Capture the cell that displays the provided text and extract its [X, Y] central coordinate. 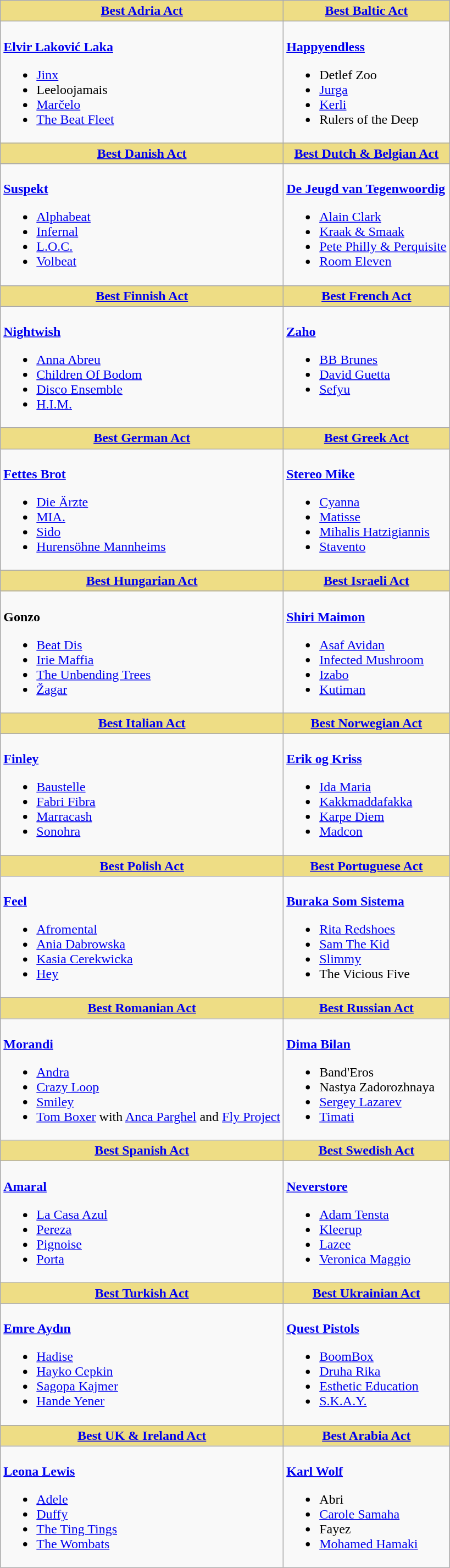
AmaralLa Casa AzulPerezaPignoisePorta [142, 1222]
Stereo MikeCyannaMatisseMihalis HatzigiannisStavento [366, 509]
Best Italian Act [142, 723]
NightwishAnna AbreuChildren Of BodomDisco EnsembleH.I.M. [142, 367]
Shiri MaimonAsaf AvidanInfected MushroomIzaboKutiman [366, 652]
Best Hungarian Act [142, 581]
Best Arabia Act [366, 1436]
HappyendlessDetlef ZooJurgaKerliRulers of the Deep [366, 82]
Best Portuguese Act [366, 866]
Buraka Som SistemaRita RedshoesSam The KidSlimmyThe Vicious Five [366, 937]
Best Ukrainian Act [366, 1293]
Best Greek Act [366, 438]
Best UK & Ireland Act [142, 1436]
Dima BilanBand'ErosNastya ZadorozhnayaSergey LazarevTimati [366, 1080]
Best Danish Act [142, 153]
Best Baltic Act [366, 11]
Best Israeli Act [366, 581]
Fettes BrotDie ÄrzteMIA.SidoHurensöhne Mannheims [142, 509]
ZahoBB BrunesDavid GuettaSefyu [366, 367]
MorandiAndraCrazy LoopSmileyTom Boxer with Anca Parghel and Fly Project [142, 1080]
De Jeugd van TegenwoordigAlain ClarkKraak & SmaakPete Philly & PerquisiteRoom Eleven [366, 224]
GonzoBeat DisIrie MaffiaThe Unbending TreesŽagar [142, 652]
Best Polish Act [142, 866]
Best Dutch & Belgian Act [366, 153]
FinleyBaustelleFabri FibraMarracashSonohra [142, 794]
Emre AydınHadiseHayko CepkinSagopa KajmerHande Yener [142, 1365]
Best French Act [366, 296]
Leona LewisAdeleDuffyThe Ting TingsThe Wombats [142, 1506]
Elvir Laković LakaJinxLeeloojamaisMarčeloThe Beat Fleet [142, 82]
FeelAfromentalAnia DabrowskaKasia CerekwickaHey [142, 937]
Best Turkish Act [142, 1293]
Best German Act [142, 438]
NeverstoreAdam TenstaKleerupLazeeVeronica Maggio [366, 1222]
Best Russian Act [366, 1008]
Erik og KrissIda MariaKakkmaddafakkaKarpe DiemMadcon [366, 794]
SuspektAlphabeatInfernalL.O.C.Volbeat [142, 224]
Best Spanish Act [142, 1151]
Best Adria Act [142, 11]
Karl WolfAbriCarole SamahaFayezMohamed Hamaki [366, 1506]
Best Norwegian Act [366, 723]
Best Romanian Act [142, 1008]
Best Finnish Act [142, 296]
Best Swedish Act [366, 1151]
Quest PistolsBoomBoxDruha RikaEsthetic EducationS.K.A.Y. [366, 1365]
